Output the [x, y] coordinate of the center of the cell containing the given text.  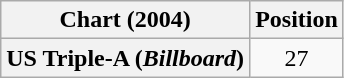
27 [297, 58]
Chart (2004) [126, 20]
US Triple-A (Billboard) [126, 58]
Position [297, 20]
